Extract the (x, y) coordinate from the center of the cell holding the provided text.  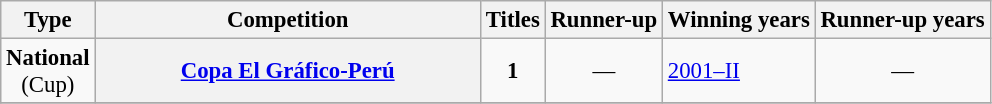
Runner-up (604, 20)
Copa El Gráfico-Perú (288, 72)
2001–II (738, 72)
Competition (288, 20)
1 (512, 72)
Runner-up years (902, 20)
Winning years (738, 20)
Type (48, 20)
Titles (512, 20)
National(Cup) (48, 72)
